Provide the (x, y) coordinate of the cell's center where the given text is located.  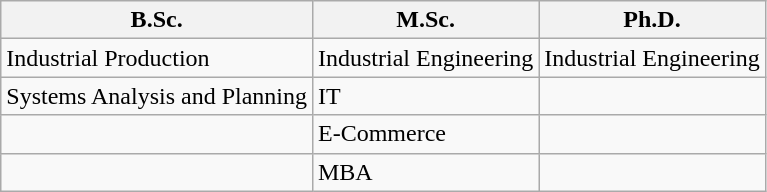
MBA (425, 172)
Ph.D. (652, 20)
Systems Analysis and Planning (157, 96)
E-Commerce (425, 134)
IT (425, 96)
Industrial Production (157, 58)
B.Sc. (157, 20)
M.Sc. (425, 20)
